Capture the cell that displays the provided text and extract its [X, Y] central coordinate. 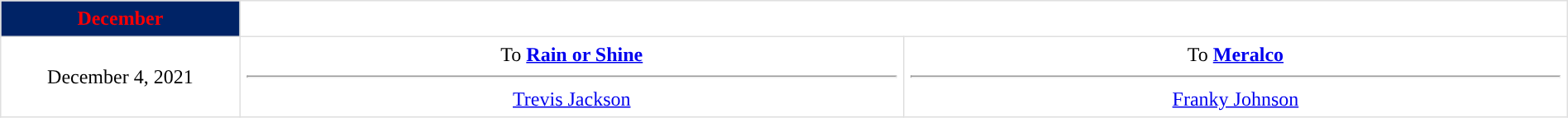
To Rain or ShineTrevis Jackson [572, 77]
December [121, 19]
December 4, 2021 [121, 77]
To MeralcoFranky Johnson [1236, 77]
